Return the (x, y) coordinate for the center point of the cell that contains the specified text.  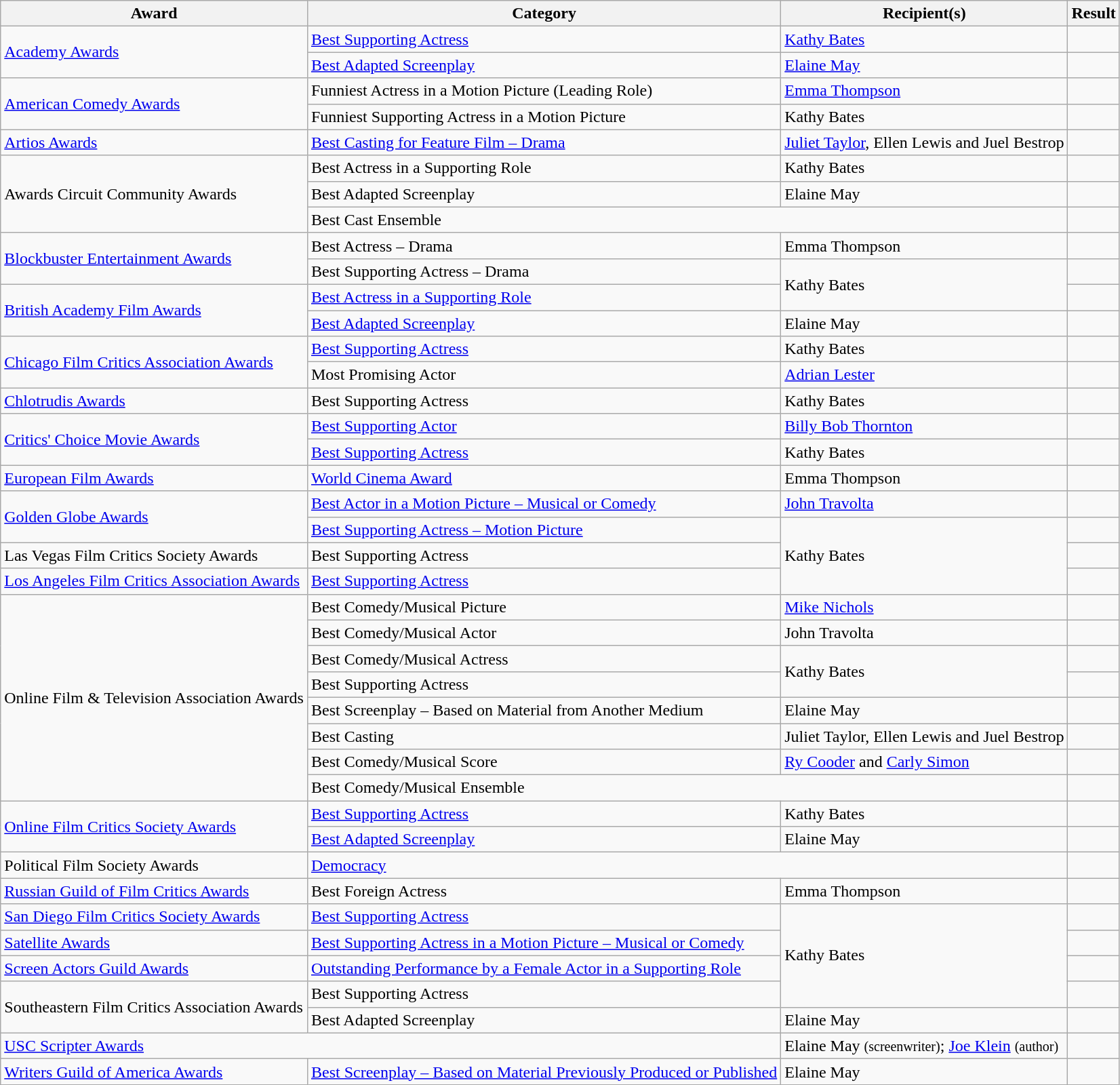
World Cinema Award (544, 478)
European Film Awards (155, 478)
Most Promising Actor (544, 375)
American Comedy Awards (155, 104)
Best Comedy/Musical Actress (544, 658)
Best Screenplay – Based on Material from Another Medium (544, 710)
Democracy (687, 865)
Chicago Film Critics Association Awards (155, 362)
Best Casting for Feature Film – Drama (544, 142)
Writers Guild of America Awards (155, 1071)
Golden Globe Awards (155, 517)
Blockbuster Entertainment Awards (155, 258)
Best Casting (544, 736)
San Diego Film Critics Society Awards (155, 917)
Awards Circuit Community Awards (155, 194)
Elaine May (screenwriter); Joe Klein (author) (925, 1046)
Ry Cooder and Carly Simon (925, 762)
Funniest Actress in a Motion Picture (Leading Role) (544, 91)
Southeastern Film Critics Association Awards (155, 1007)
Critics' Choice Movie Awards (155, 439)
Best Comedy/Musical Actor (544, 633)
Satellite Awards (155, 943)
Best Comedy/Musical Score (544, 762)
Best Screenplay – Based on Material Previously Produced or Published (544, 1071)
Online Film & Television Association Awards (155, 697)
Las Vegas Film Critics Society Awards (155, 555)
Best Cast Ensemble (687, 220)
Los Angeles Film Critics Association Awards (155, 581)
Best Foreign Actress (544, 891)
Best Actress – Drama (544, 245)
Political Film Society Awards (155, 865)
Billy Bob Thornton (925, 427)
Adrian Lester (925, 375)
Artios Awards (155, 142)
Best Comedy/Musical Ensemble (687, 788)
British Academy Film Awards (155, 310)
Chlotrudis Awards (155, 401)
Best Comedy/Musical Picture (544, 607)
Result (1094, 14)
Outstanding Performance by a Female Actor in a Supporting Role (544, 968)
Mike Nichols (925, 607)
Screen Actors Guild Awards (155, 968)
Award (155, 14)
Online Film Critics Society Awards (155, 827)
Academy Awards (155, 52)
Category (544, 14)
Russian Guild of Film Critics Awards (155, 891)
Best Supporting Actress in a Motion Picture – Musical or Comedy (544, 943)
Best Actor in a Motion Picture – Musical or Comedy (544, 504)
Best Supporting Actress – Motion Picture (544, 530)
Best Supporting Actor (544, 427)
USC Scripter Awards (391, 1046)
Best Supporting Actress – Drama (544, 271)
Recipient(s) (925, 14)
Funniest Supporting Actress in a Motion Picture (544, 117)
